Capture the cell that displays the provided text and extract its (x, y) central coordinate. 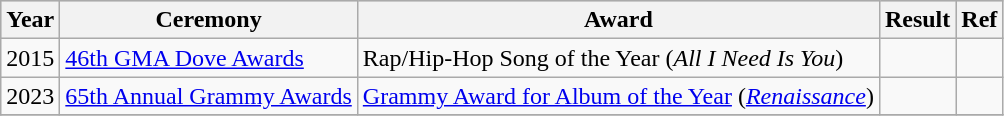
Award (618, 20)
46th GMA Dove Awards (208, 58)
65th Annual Grammy Awards (208, 96)
2023 (30, 96)
Grammy Award for Album of the Year (Renaissance) (618, 96)
Ceremony (208, 20)
Ref (980, 20)
Year (30, 20)
2015 (30, 58)
Result (917, 20)
Rap/Hip-Hop Song of the Year (All I Need Is You) (618, 58)
